Locate the cell with the specified text and output its [X, Y] center coordinate. 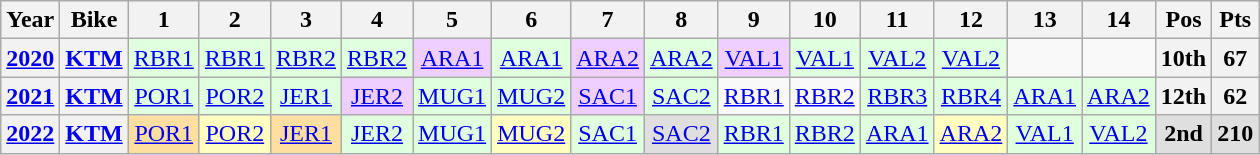
Year [30, 20]
6 [532, 20]
RBR4 [971, 96]
2 [234, 20]
RBR3 [897, 96]
67 [1236, 58]
210 [1236, 134]
10th [1183, 58]
14 [1119, 20]
Pos [1183, 20]
13 [1045, 20]
Bike [94, 20]
4 [376, 20]
2nd [1183, 134]
9 [754, 20]
3 [306, 20]
1 [164, 20]
2021 [30, 96]
2022 [30, 134]
5 [452, 20]
11 [897, 20]
Pts [1236, 20]
8 [681, 20]
10 [824, 20]
62 [1236, 96]
7 [608, 20]
2020 [30, 58]
12 [971, 20]
12th [1183, 96]
